Return [x, y] of the center of cell containing provided text 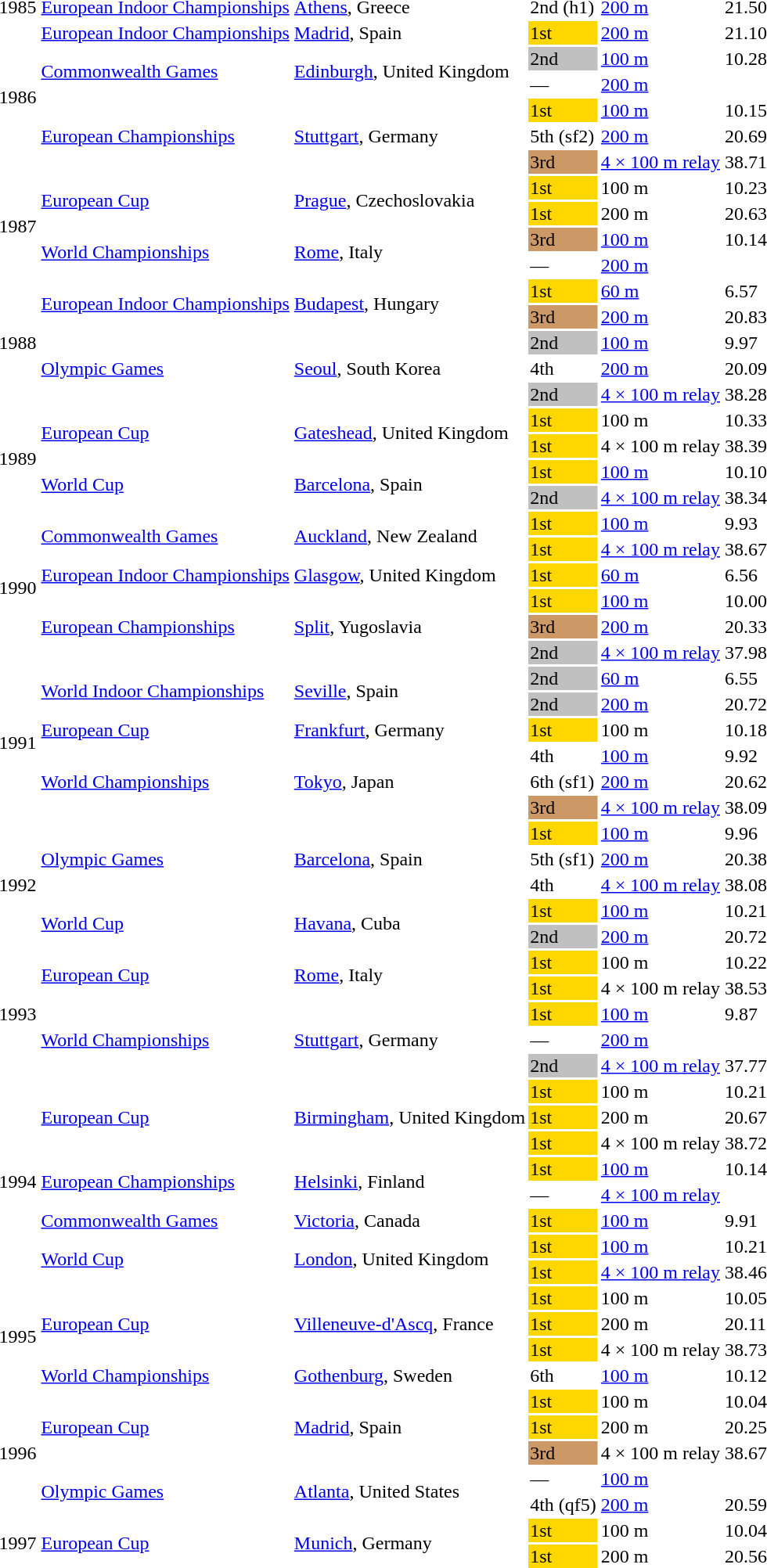
5th (sf2) [564, 136]
Glasgow, United Kingdom [409, 575]
Gothenburg, Sweden [409, 1376]
Munich, Germany [409, 1543]
Birmingham, United Kingdom [409, 1117]
Tokyo, Japan [409, 782]
6th [564, 1376]
World Indoor Championships [165, 692]
Frankfurt, Germany [409, 730]
Seoul, South Korea [409, 369]
Edinburgh, United Kingdom [409, 72]
6th (sf1) [564, 782]
Helsinki, Finland [409, 1181]
Prague, Czechoslovakia [409, 200]
4th (qf5) [564, 1505]
Gateshead, United Kingdom [409, 433]
Victoria, Canada [409, 1221]
Seville, Spain [409, 692]
Auckland, New Zealand [409, 537]
London, United Kingdom [409, 1260]
Atlanta, United States [409, 1491]
5th (sf1) [564, 859]
Villeneuve-d'Ascq, France [409, 1324]
Havana, Cuba [409, 923]
Budapest, Hungary [409, 304]
Split, Yugoslavia [409, 627]
